Provide the (x, y) coordinate of the cell's center where the given text is located.  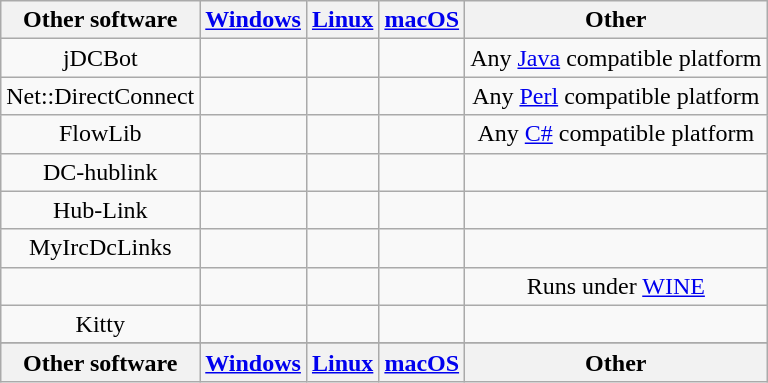
Any Perl compatible platform (616, 96)
Runs under WINE (616, 286)
Hub-Link (100, 210)
Any Java compatible platform (616, 58)
Any C# compatible platform (616, 134)
DC-hublink (100, 172)
jDCBot (100, 58)
Kitty (100, 324)
FlowLib (100, 134)
MyIrcDcLinks (100, 248)
Net::DirectConnect (100, 96)
